Locate the cell with the specified text and output its (X, Y) center coordinate. 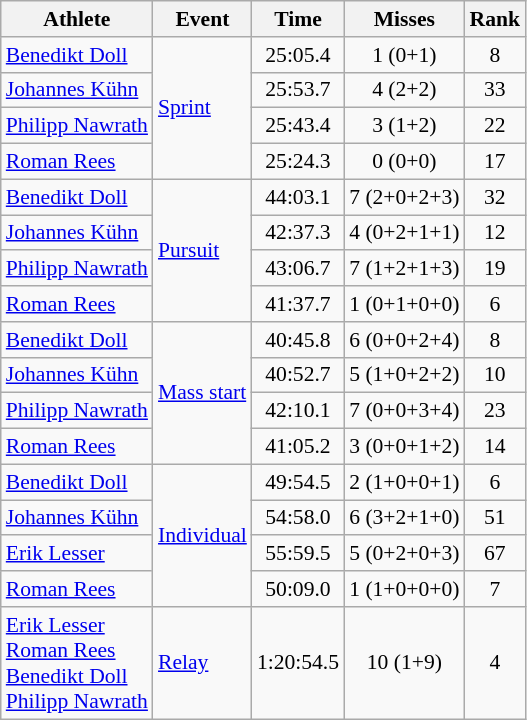
10 (1+9) (404, 663)
7 (496, 589)
Individual (202, 535)
3 (1+2) (404, 126)
Sprint (202, 108)
23 (496, 411)
Erik LesserRoman ReesBenedikt DollPhilipp Nawrath (77, 663)
5 (1+0+2+2) (404, 375)
4 (0+2+1+1) (404, 233)
Pursuit (202, 250)
7 (1+2+1+3) (404, 269)
42:10.1 (298, 411)
0 (0+0) (404, 162)
25:24.3 (298, 162)
43:06.7 (298, 269)
32 (496, 197)
Relay (202, 663)
67 (496, 554)
1 (0+1) (404, 55)
41:05.2 (298, 447)
50:09.0 (298, 589)
25:43.4 (298, 126)
12 (496, 233)
Athlete (77, 19)
3 (0+0+1+2) (404, 447)
25:05.4 (298, 55)
Mass start (202, 393)
2 (1+0+0+1) (404, 482)
22 (496, 126)
40:45.8 (298, 340)
25:53.7 (298, 90)
40:52.7 (298, 375)
6 (0+0+2+4) (404, 340)
14 (496, 447)
7 (2+0+2+3) (404, 197)
10 (496, 375)
Event (202, 19)
7 (0+0+3+4) (404, 411)
1 (1+0+0+0) (404, 589)
6 (3+2+1+0) (404, 518)
19 (496, 269)
42:37.3 (298, 233)
4 (496, 663)
17 (496, 162)
41:37.7 (298, 304)
1 (0+1+0+0) (404, 304)
55:59.5 (298, 554)
4 (2+2) (404, 90)
1:20:54.5 (298, 663)
Rank (496, 19)
Erik Lesser (77, 554)
33 (496, 90)
Time (298, 19)
Misses (404, 19)
44:03.1 (298, 197)
51 (496, 518)
5 (0+2+0+3) (404, 554)
54:58.0 (298, 518)
49:54.5 (298, 482)
